Determine the (X, Y) coordinate at the center of the cell enclosing the given text.  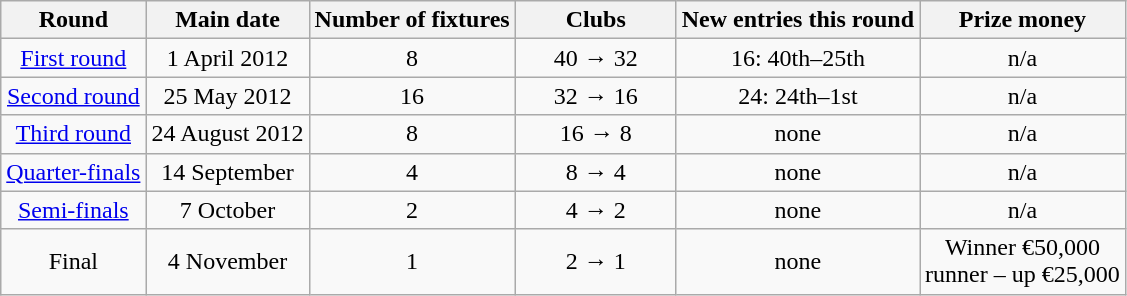
8 → 4 (596, 172)
1 (412, 262)
Clubs (596, 20)
4 November (228, 262)
16: 40th–25th (798, 58)
24: 24th–1st (798, 96)
25 May 2012 (228, 96)
Prize money (1023, 20)
24 August 2012 (228, 134)
4 → 2 (596, 210)
Main date (228, 20)
New entries this round (798, 20)
Round (74, 20)
4 (412, 172)
Final (74, 262)
16 (412, 96)
1 April 2012 (228, 58)
7 October (228, 210)
16 → 8 (596, 134)
Winner €50,000 runner – up €25,000 (1023, 262)
Semi-finals (74, 210)
2 (412, 210)
32 → 16 (596, 96)
2 → 1 (596, 262)
First round (74, 58)
Third round (74, 134)
40 → 32 (596, 58)
14 September (228, 172)
Second round (74, 96)
Number of fixtures (412, 20)
Quarter-finals (74, 172)
